From the cell containing the given text, extract its center point as [x, y] coordinate. 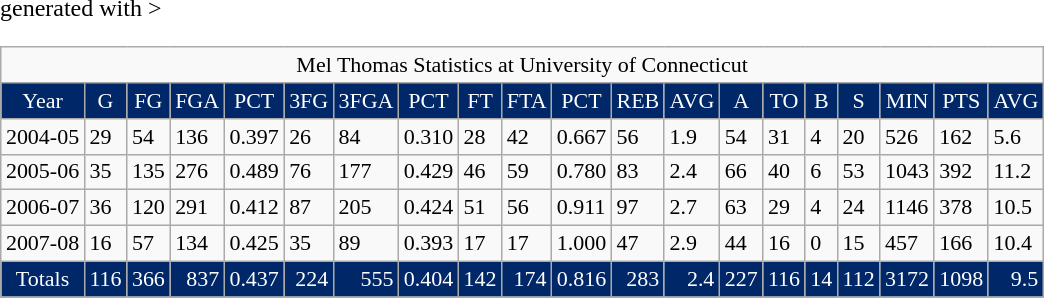
97 [638, 208]
9.5 [1016, 279]
28 [480, 136]
2.7 [692, 208]
136 [197, 136]
378 [961, 208]
3FGA [366, 101]
392 [961, 172]
1146 [907, 208]
3FG [308, 101]
15 [858, 244]
1043 [907, 172]
837 [197, 279]
10.4 [1016, 244]
87 [308, 208]
76 [308, 172]
FGA [197, 101]
224 [308, 279]
174 [527, 279]
A [742, 101]
0.429 [429, 172]
2007-08 [43, 244]
3172 [907, 279]
134 [197, 244]
366 [148, 279]
FT [480, 101]
20 [858, 136]
TO [784, 101]
2004-05 [43, 136]
0.393 [429, 244]
0.816 [582, 279]
46 [480, 172]
0.437 [254, 279]
457 [907, 244]
89 [366, 244]
Year [43, 101]
B [821, 101]
26 [308, 136]
FTA [527, 101]
555 [366, 279]
0 [821, 244]
40 [784, 172]
177 [366, 172]
162 [961, 136]
120 [148, 208]
G [105, 101]
2.9 [692, 244]
2006-07 [43, 208]
63 [742, 208]
Mel Thomas Statistics at University of Connecticut [522, 65]
0.911 [582, 208]
PTS [961, 101]
S [858, 101]
135 [148, 172]
276 [197, 172]
MIN [907, 101]
66 [742, 172]
1.9 [692, 136]
51 [480, 208]
53 [858, 172]
1.000 [582, 244]
47 [638, 244]
5.6 [1016, 136]
44 [742, 244]
2005-06 [43, 172]
205 [366, 208]
57 [148, 244]
283 [638, 279]
FG [148, 101]
31 [784, 136]
1098 [961, 279]
0.667 [582, 136]
0.489 [254, 172]
0.412 [254, 208]
0.425 [254, 244]
24 [858, 208]
0.424 [429, 208]
0.780 [582, 172]
112 [858, 279]
Totals [43, 279]
REB [638, 101]
83 [638, 172]
59 [527, 172]
0.310 [429, 136]
11.2 [1016, 172]
42 [527, 136]
14 [821, 279]
36 [105, 208]
526 [907, 136]
291 [197, 208]
0.404 [429, 279]
227 [742, 279]
10.5 [1016, 208]
0.397 [254, 136]
84 [366, 136]
166 [961, 244]
142 [480, 279]
6 [821, 172]
